Detect which cell encompasses the target text, then output its (X, Y) center coordinate. 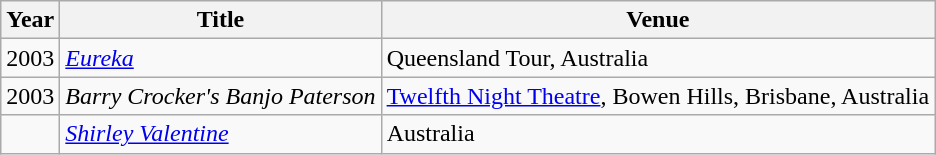
Venue (658, 20)
Year (30, 20)
Australia (658, 134)
Eureka (220, 58)
Barry Crocker's Banjo Paterson (220, 96)
Title (220, 20)
Shirley Valentine (220, 134)
Queensland Tour, Australia (658, 58)
Twelfth Night Theatre, Bowen Hills, Brisbane, Australia (658, 96)
